Provide the [X, Y] coordinate of the cell's center where the given text is located.  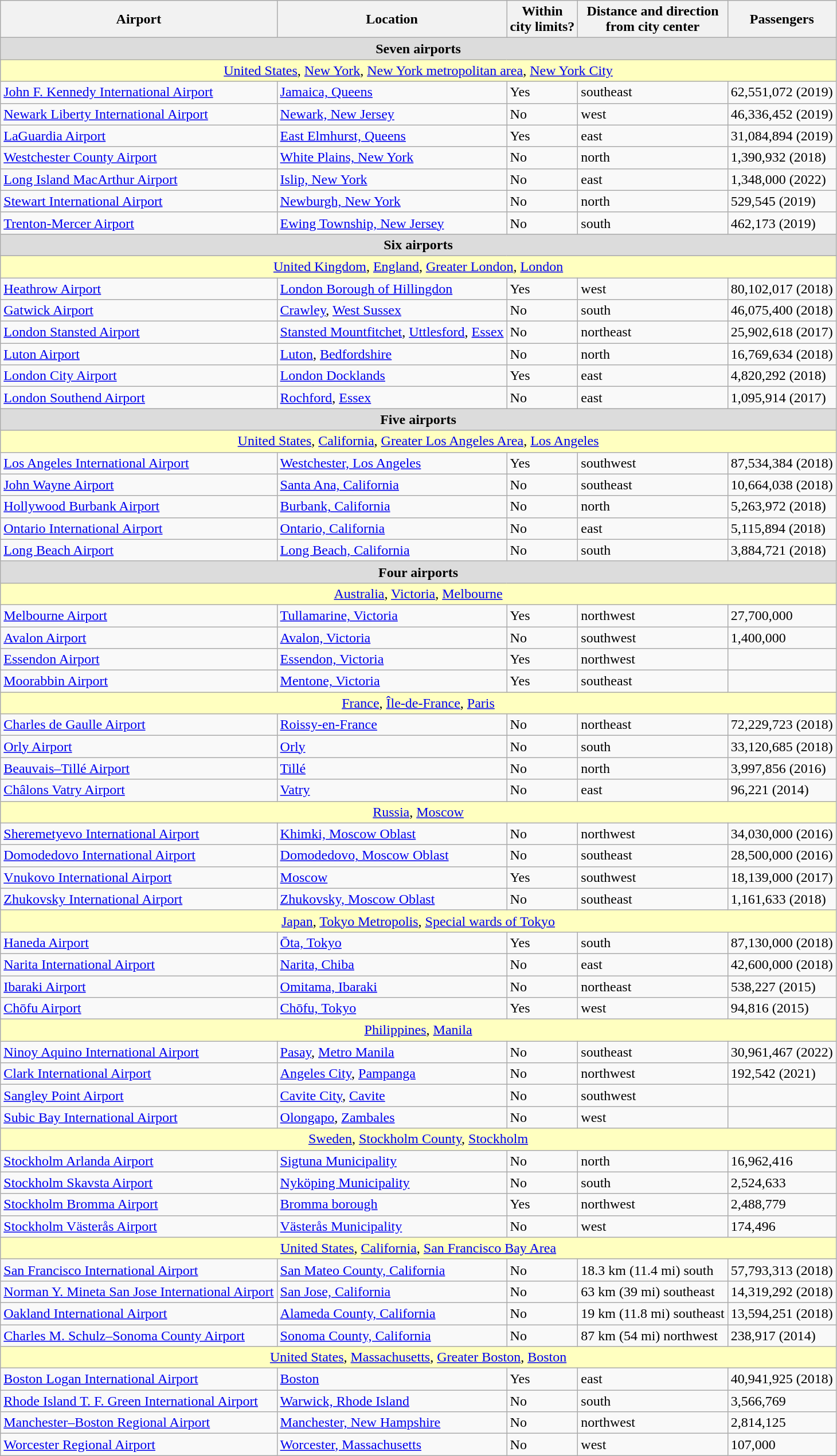
10,664,038 (2018) [782, 485]
2,524,633 [782, 1183]
Crawley, West Sussex [392, 311]
Santa Ana, California [392, 485]
1,095,914 (2017) [782, 398]
3,997,856 (2016) [782, 768]
Sonoma County, California [392, 1336]
San Jose, California [392, 1292]
John F. Kennedy International Airport [139, 92]
529,545 (2019) [782, 201]
East Elmhurst, Queens [392, 136]
28,500,000 (2016) [782, 855]
Trenton-Mercer Airport [139, 223]
Japan, Tokyo Metropolis, Special wards of Tokyo [418, 921]
Oakland International Airport [139, 1313]
Narita, Chiba [392, 964]
Charles de Gaulle Airport [139, 725]
87,130,000 (2018) [782, 943]
96,221 (2014) [782, 790]
Long Island MacArthur Airport [139, 179]
25,902,618 (2017) [782, 332]
London Docklands [392, 376]
46,336,452 (2019) [782, 114]
Stockholm Västerås Airport [139, 1226]
Stewart International Airport [139, 201]
Vnukovo International Airport [139, 877]
Gatwick Airport [139, 311]
Five airports [418, 419]
Long Beach Airport [139, 550]
18,139,000 (2017) [782, 877]
Beauvais–Tillé Airport [139, 768]
United States, New York, New York metropolitan area, New York City [418, 70]
1,400,000 [782, 638]
87,534,384 (2018) [782, 463]
Roissy-en-France [392, 725]
Nyköping Municipality [392, 1183]
United States, Massachusetts, Greater Boston, Boston [418, 1357]
Châlons Vatry Airport [139, 790]
33,120,685 (2018) [782, 747]
Clark International Airport [139, 1074]
1,390,932 (2018) [782, 158]
Newark, New Jersey [392, 114]
30,961,467 (2022) [782, 1052]
80,102,017 (2018) [782, 288]
Avalon Airport [139, 638]
Norman Y. Mineta San Jose International Airport [139, 1292]
63 km (39 mi) southeast [652, 1292]
Rhode Island T. F. Green International Airport [139, 1401]
107,000 [782, 1445]
Essendon Airport [139, 660]
Avalon, Victoria [392, 638]
London City Airport [139, 376]
Olongapo, Zambales [392, 1117]
5,263,972 (2018) [782, 507]
19 km (11.8 mi) southeast [652, 1313]
Tullamarine, Victoria [392, 615]
LaGuardia Airport [139, 136]
Orly Airport [139, 747]
France, Île-de-France, Paris [418, 703]
57,793,313 (2018) [782, 1270]
Sangley Point Airport [139, 1096]
Passengers [782, 19]
Zhukovsky International Airport [139, 899]
14,319,292 (2018) [782, 1292]
Heathrow Airport [139, 288]
Four airports [418, 572]
538,227 (2015) [782, 986]
Ōta, Tokyo [392, 943]
Warwick, Rhode Island [392, 1401]
Rochford, Essex [392, 398]
Pasay, Metro Manila [392, 1052]
Westchester, Los Angeles [392, 463]
Luton, Bedfordshire [392, 354]
Six airports [418, 245]
Location [392, 19]
Omitama, Ibaraki [392, 986]
United Kingdom, England, Greater London, London [418, 266]
Seven airports [418, 49]
1,161,633 (2018) [782, 899]
San Mateo County, California [392, 1270]
Narita International Airport [139, 964]
Alameda County, California [392, 1313]
Essendon, Victoria [392, 660]
Manchester–Boston Regional Airport [139, 1423]
40,941,925 (2018) [782, 1379]
31,084,894 (2019) [782, 136]
18.3 km (11.4 mi) south [652, 1270]
Västerås Municipality [392, 1226]
United States, California, Greater Los Angeles Area, Los Angeles [418, 441]
Burbank, California [392, 507]
Boston Logan International Airport [139, 1379]
Worcester, Massachusetts [392, 1445]
5,115,894 (2018) [782, 528]
Ontario International Airport [139, 528]
Jamaica, Queens [392, 92]
Worcester Regional Airport [139, 1445]
Sheremetyevo International Airport [139, 834]
Domodedovo International Airport [139, 855]
Manchester, New Hampshire [392, 1423]
Moorabbin Airport [139, 681]
1,348,000 (2022) [782, 179]
Khimki, Moscow Oblast [392, 834]
Orly [392, 747]
Islip, New York [392, 179]
Australia, Victoria, Melbourne [418, 594]
Moscow [392, 877]
Zhukovsky, Moscow Oblast [392, 899]
Airport [139, 19]
United States, California, San Francisco Bay Area [418, 1248]
White Plains, New York [392, 158]
John Wayne Airport [139, 485]
3,884,721 (2018) [782, 550]
27,700,000 [782, 615]
Hollywood Burbank Airport [139, 507]
Chōfu Airport [139, 1008]
Boston [392, 1379]
London Southend Airport [139, 398]
Newark Liberty International Airport [139, 114]
Ontario, California [392, 528]
Stansted Mountfitchet, Uttlesford, Essex [392, 332]
Cavite City, Cavite [392, 1096]
Sweden, Stockholm County, Stockholm [418, 1139]
2,488,779 [782, 1204]
Domodedovo, Moscow Oblast [392, 855]
462,173 (2019) [782, 223]
Distance and directionfrom city center [652, 19]
Mentone, Victoria [392, 681]
94,816 (2015) [782, 1008]
Newburgh, New York [392, 201]
Melbourne Airport [139, 615]
192,542 (2021) [782, 1074]
Long Beach, California [392, 550]
Chōfu, Tokyo [392, 1008]
Philippines, Manila [418, 1030]
Stockholm Arlanda Airport [139, 1161]
Ewing Township, New Jersey [392, 223]
3,566,769 [782, 1401]
Angeles City, Pampanga [392, 1074]
16,769,634 (2018) [782, 354]
Sigtuna Municipality [392, 1161]
Vatry [392, 790]
Charles M. Schulz–Sonoma County Airport [139, 1336]
Withincity limits? [542, 19]
2,814,125 [782, 1423]
87 km (54 mi) northwest [652, 1336]
62,551,072 (2019) [782, 92]
San Francisco International Airport [139, 1270]
42,600,000 (2018) [782, 964]
Los Angeles International Airport [139, 463]
46,075,400 (2018) [782, 311]
Ninoy Aquino International Airport [139, 1052]
174,496 [782, 1226]
London Stansted Airport [139, 332]
Westchester County Airport [139, 158]
Stockholm Bromma Airport [139, 1204]
238,917 (2014) [782, 1336]
Subic Bay International Airport [139, 1117]
Russia, Moscow [418, 812]
4,820,292 (2018) [782, 376]
Haneda Airport [139, 943]
Luton Airport [139, 354]
34,030,000 (2016) [782, 834]
Stockholm Skavsta Airport [139, 1183]
13,594,251 (2018) [782, 1313]
Bromma borough [392, 1204]
16,962,416 [782, 1161]
Tillé [392, 768]
72,229,723 (2018) [782, 725]
London Borough of Hillingdon [392, 288]
Ibaraki Airport [139, 986]
